For the text-containing cell, return its midpoint in [X, Y] coordinate format. 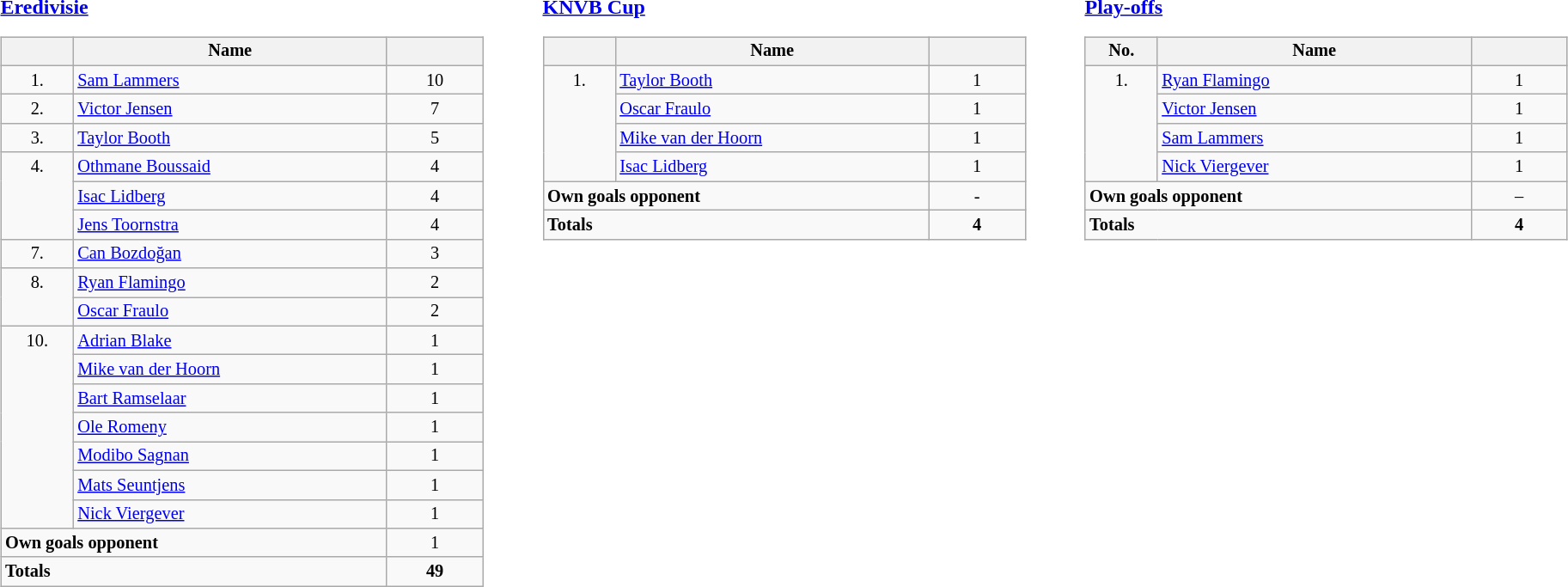
Can Bozdoğan [230, 254]
3 [435, 254]
5 [435, 138]
Mats Seuntjens [230, 485]
8. [37, 297]
– [1519, 196]
Jens Toornstra [230, 225]
Ole Romeny [230, 427]
- [977, 196]
Modibo Sagnan [230, 456]
No. [1121, 52]
4. [37, 196]
7. [37, 254]
Bart Ramselaar [230, 399]
3. [37, 138]
2. [37, 109]
Adrian Blake [230, 340]
10 [435, 80]
49 [435, 572]
7 [435, 109]
Othmane Boussaid [230, 167]
10. [37, 427]
